Output the (x, y) coordinate of the center of the cell containing the given text.  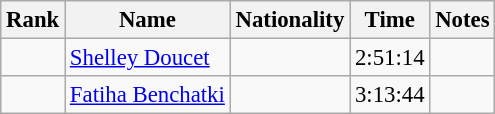
Fatiha Benchatki (148, 95)
Notes (462, 20)
Shelley Doucet (148, 58)
Rank (33, 20)
Time (390, 20)
Nationality (290, 20)
Name (148, 20)
2:51:14 (390, 58)
3:13:44 (390, 95)
